Provide the (X, Y) coordinate of the cell's center where the given text is located.  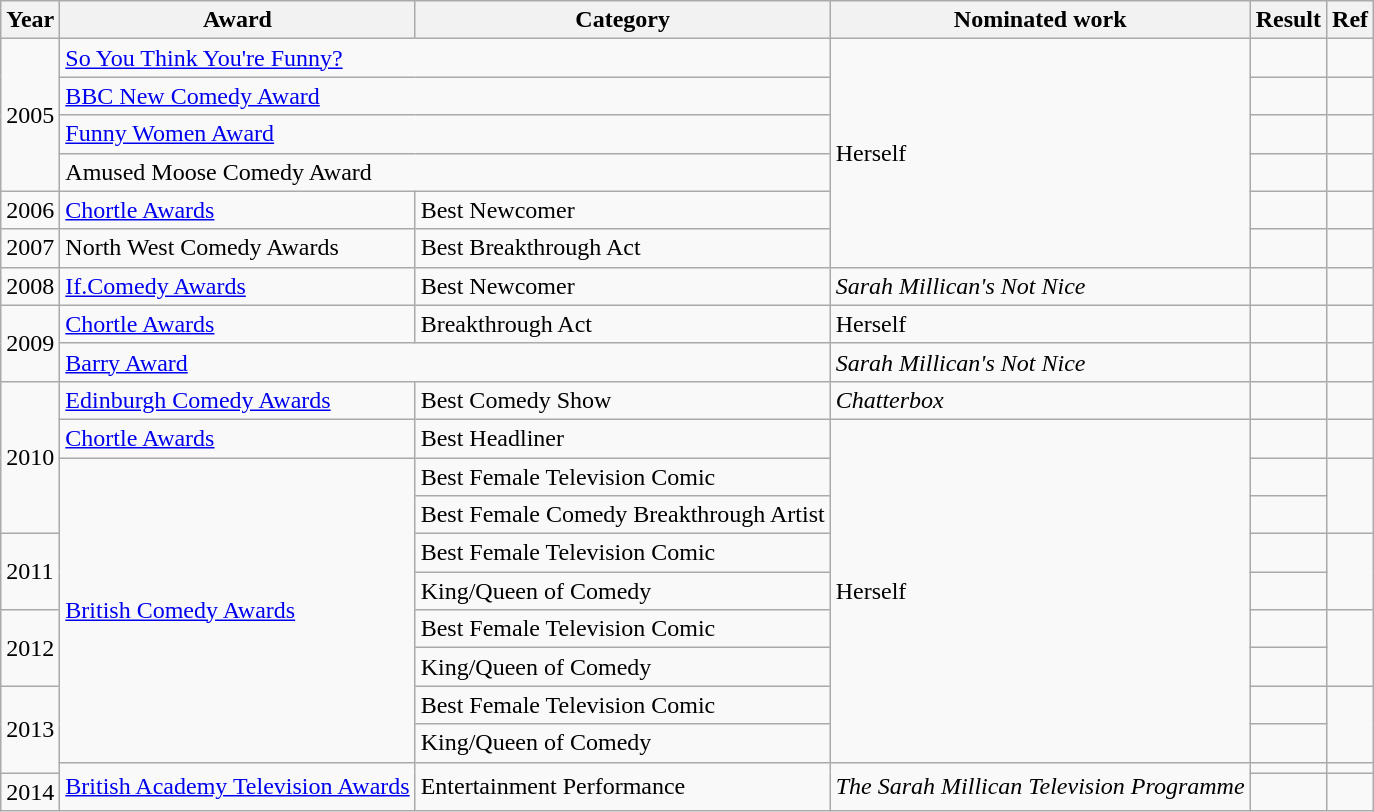
Nominated work (1040, 20)
Award (238, 20)
Entertainment Performance (622, 786)
2007 (30, 248)
So You Think You're Funny? (445, 58)
Year (30, 20)
2014 (30, 792)
Breakthrough Act (622, 324)
Funny Women Award (445, 134)
2013 (30, 730)
BBC New Comedy Award (445, 96)
Amused Moose Comedy Award (445, 172)
Best Comedy Show (622, 400)
2010 (30, 457)
Best Headliner (622, 438)
Chatterbox (1040, 400)
2006 (30, 210)
British Academy Television Awards (238, 786)
Ref (1350, 20)
Result (1288, 20)
If.Comedy Awards (238, 286)
Edinburgh Comedy Awards (238, 400)
2012 (30, 648)
The Sarah Millican Television Programme (1040, 786)
North West Comedy Awards (238, 248)
2005 (30, 115)
Barry Award (445, 362)
2009 (30, 343)
Best Breakthrough Act (622, 248)
Best Female Comedy Breakthrough Artist (622, 515)
British Comedy Awards (238, 610)
Category (622, 20)
2011 (30, 572)
2008 (30, 286)
